Find where the given text appears and provide that cell's center as [x, y] coordinate. 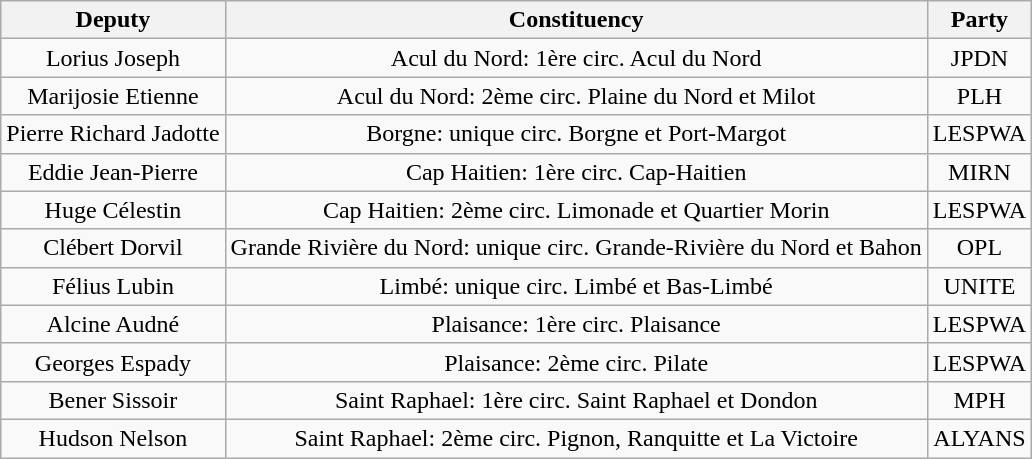
Grande Rivière du Nord: unique circ. Grande-Rivière du Nord et Bahon [576, 248]
Deputy [113, 20]
Huge Célestin [113, 210]
Plaisance: 2ème circ. Pilate [576, 362]
Plaisance: 1ère circ. Plaisance [576, 324]
Saint Raphael: 1ère circ. Saint Raphael et Dondon [576, 400]
Bener Sissoir [113, 400]
Party [979, 20]
Marijosie Etienne [113, 96]
OPL [979, 248]
Saint Raphael: 2ème circ. Pignon, Ranquitte et La Victoire [576, 438]
Félius Lubin [113, 286]
Clébert Dorvil [113, 248]
Limbé: unique circ. Limbé et Bas-Limbé [576, 286]
MPH [979, 400]
Acul du Nord: 2ème circ. Plaine du Nord et Milot [576, 96]
Pierre Richard Jadotte [113, 134]
Cap Haitien: 1ère circ. Cap-Haitien [576, 172]
Georges Espady [113, 362]
ALYANS [979, 438]
Cap Haitien: 2ème circ. Limonade et Quartier Morin [576, 210]
UNITE [979, 286]
PLH [979, 96]
Borgne: unique circ. Borgne et Port-Margot [576, 134]
Acul du Nord: 1ère circ. Acul du Nord [576, 58]
JPDN [979, 58]
Alcine Audné [113, 324]
Hudson Nelson [113, 438]
Lorius Joseph [113, 58]
Eddie Jean-Pierre [113, 172]
MIRN [979, 172]
Constituency [576, 20]
